For the text-containing cell, return its midpoint in [X, Y] coordinate format. 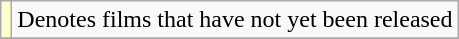
Denotes films that have not yet been released [235, 20]
